Return the (x, y) coordinate for the center point of the cell that contains the specified text.  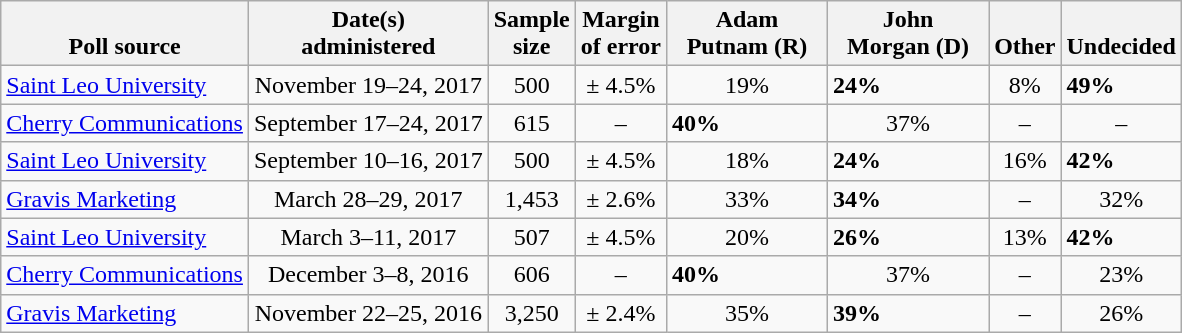
1,453 (532, 199)
November 22–25, 2016 (368, 313)
39% (908, 313)
AdamPutnam (R) (746, 34)
34% (908, 199)
23% (1121, 275)
606 (532, 275)
Other (1025, 34)
March 3–11, 2017 (368, 237)
Marginof error (620, 34)
19% (746, 85)
± 2.6% (620, 199)
November 19–24, 2017 (368, 85)
± 2.4% (620, 313)
Poll source (125, 34)
49% (1121, 85)
Date(s)administered (368, 34)
33% (746, 199)
507 (532, 237)
Samplesize (532, 34)
8% (1025, 85)
20% (746, 237)
3,250 (532, 313)
13% (1025, 237)
September 10–16, 2017 (368, 161)
615 (532, 123)
December 3–8, 2016 (368, 275)
18% (746, 161)
16% (1025, 161)
March 28–29, 2017 (368, 199)
JohnMorgan (D) (908, 34)
September 17–24, 2017 (368, 123)
32% (1121, 199)
Undecided (1121, 34)
35% (746, 313)
